Find where the given text appears and provide that cell's center as [x, y] coordinate. 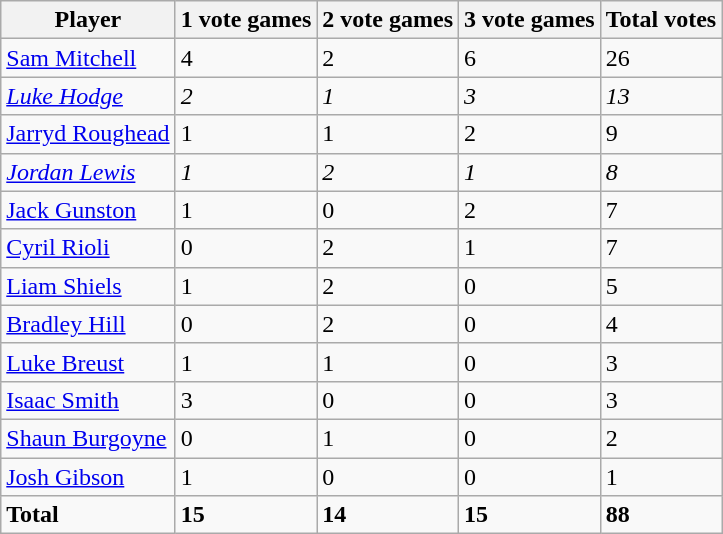
Shaun Burgoyne [88, 438]
2 vote games [388, 20]
Sam Mitchell [88, 58]
26 [661, 58]
6 [530, 58]
Total votes [661, 20]
Total [88, 515]
Bradley Hill [88, 324]
8 [661, 172]
Isaac Smith [88, 400]
9 [661, 134]
Jordan Lewis [88, 172]
5 [661, 286]
Luke Hodge [88, 96]
Liam Shiels [88, 286]
3 vote games [530, 20]
Josh Gibson [88, 477]
88 [661, 515]
Player [88, 20]
Cyril Rioli [88, 248]
Jack Gunston [88, 210]
13 [661, 96]
1 vote games [246, 20]
14 [388, 515]
Jarryd Roughead [88, 134]
Luke Breust [88, 362]
